Determine the [x, y] coordinate at the center of the cell enclosing the given text.  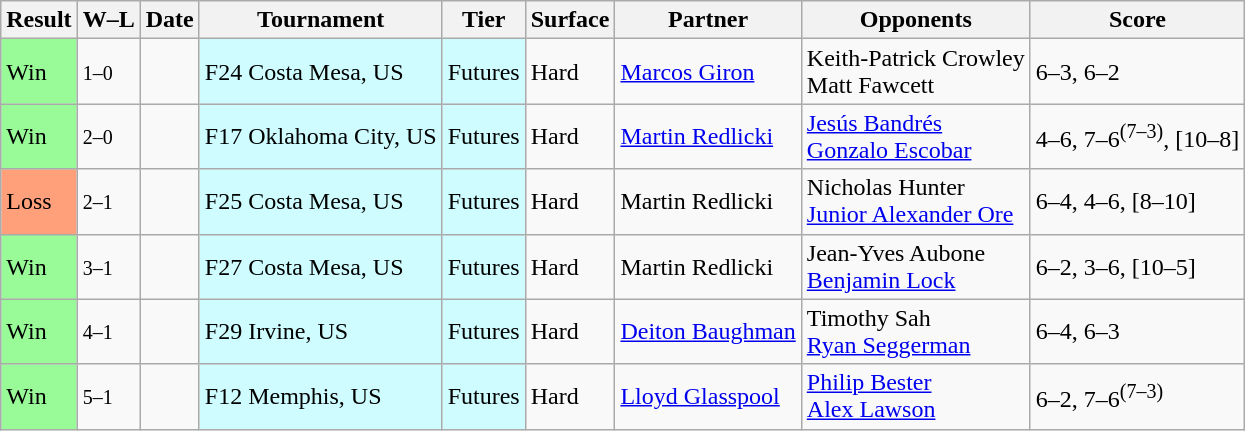
Marcos Giron [708, 72]
Jean-Yves Aubone Benjamin Lock [916, 266]
2–1 [108, 202]
1–0 [108, 72]
F17 Oklahoma City, US [320, 136]
F25 Costa Mesa, US [320, 202]
Tournament [320, 20]
W–L [108, 20]
6–2, 3–6, [10–5] [1137, 266]
Timothy Sah Ryan Seggerman [916, 332]
Lloyd Glasspool [708, 396]
4–6, 7–6(7–3), [10–8] [1137, 136]
F12 Memphis, US [320, 396]
Score [1137, 20]
Loss [39, 202]
Result [39, 20]
6–4, 4–6, [8–10] [1137, 202]
Deiton Baughman [708, 332]
Partner [708, 20]
6–2, 7–6(7–3) [1137, 396]
3–1 [108, 266]
F29 Irvine, US [320, 332]
Keith-Patrick Crowley Matt Fawcett [916, 72]
Surface [570, 20]
5–1 [108, 396]
F24 Costa Mesa, US [320, 72]
Jesús Bandrés Gonzalo Escobar [916, 136]
Tier [484, 20]
6–3, 6–2 [1137, 72]
2–0 [108, 136]
Date [170, 20]
4–1 [108, 332]
F27 Costa Mesa, US [320, 266]
Philip Bester Alex Lawson [916, 396]
6–4, 6–3 [1137, 332]
Opponents [916, 20]
Nicholas Hunter Junior Alexander Ore [916, 202]
